Find where the given text appears and provide that cell's center as [X, Y] coordinate. 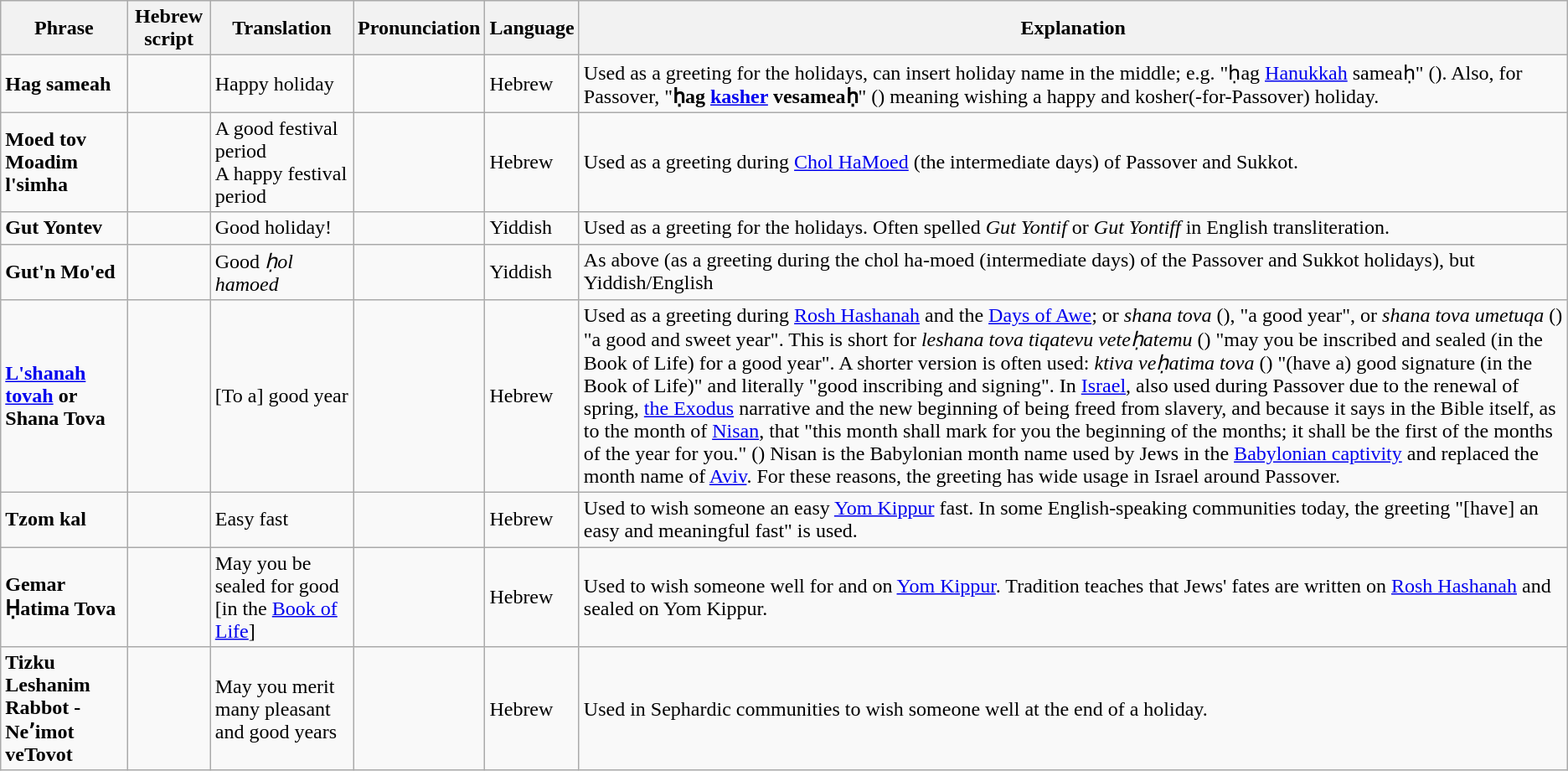
Used in Sephardic communities to wish someone well at the end of a holiday. [1073, 709]
May you merit many pleasant and good years [281, 709]
Tzom kal [64, 520]
Language [532, 28]
Hebrew script [169, 28]
Happy holiday [281, 84]
Easy fast [281, 520]
Moed tovMoadim l'simha [64, 163]
As above (as a greeting during the chol ha-moed (intermediate days) of the Passover and Sukkot holidays), but Yiddish/English [1073, 272]
Used as a greeting for the holidays. Often spelled Gut Yontif or Gut Yontiff in English transliteration. [1073, 228]
A good festival periodA happy festival period [281, 163]
Gut Yontev [64, 228]
Hag sameah [64, 84]
Used as a greeting during Chol HaMoed (the intermediate days) of Passover and Sukkot. [1073, 163]
Pronunciation [419, 28]
Explanation [1073, 28]
L'shanah tovah or Shana Tova [64, 396]
Translation [281, 28]
Tizku Leshanim Rabbot - Neʼimot veTovot [64, 709]
Gut'n Mo'ed [64, 272]
Phrase [64, 28]
[To a] good year [281, 396]
Used to wish someone an easy Yom Kippur fast. In some English-speaking communities today, the greeting "[have] an easy and meaningful fast" is used. [1073, 520]
Good holiday! [281, 228]
May you be sealed for good [in the Book of Life] [281, 597]
Good ḥol hamoed [281, 272]
Gemar Ḥatima Tova [64, 597]
Used to wish someone well for and on Yom Kippur. Tradition teaches that Jews' fates are written on Rosh Hashanah and sealed on Yom Kippur. [1073, 597]
